Scan for the cell matching the given text and deliver its [x, y] coordinate at center. 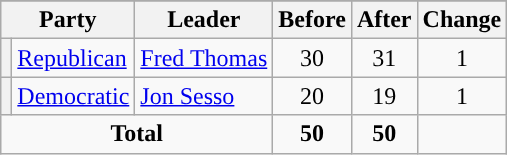
Fred Thomas [204, 58]
Party [68, 20]
31 [384, 58]
20 [312, 96]
Leader [204, 20]
Before [312, 20]
Jon Sesso [204, 96]
Change [462, 20]
30 [312, 58]
Democratic [74, 96]
Total [137, 134]
Republican [74, 58]
19 [384, 96]
After [384, 20]
